From the cell containing the given text, extract its center point as (x, y) coordinate. 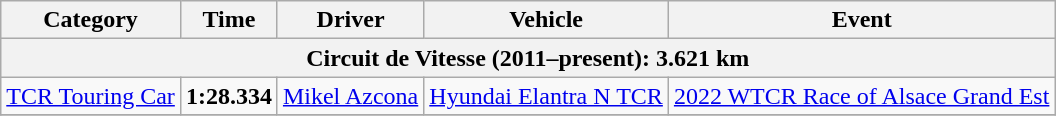
Circuit de Vitesse (2011–present): 3.621 km (528, 58)
1:28.334 (228, 96)
Vehicle (546, 20)
TCR Touring Car (91, 96)
Driver (350, 20)
Event (862, 20)
Mikel Azcona (350, 96)
Time (228, 20)
Category (91, 20)
2022 WTCR Race of Alsace Grand Est (862, 96)
Hyundai Elantra N TCR (546, 96)
